Output the (x, y) coordinate of the center of the cell containing the given text.  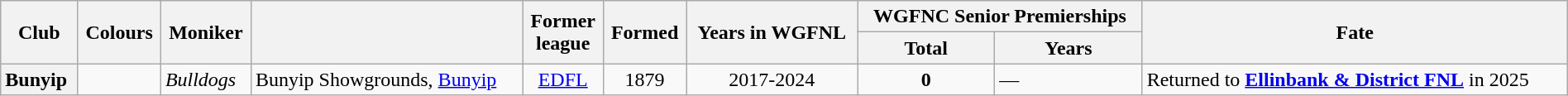
Returned to Ellinbank & District FNL in 2025 (1355, 79)
Bunyip (40, 79)
2017-2024 (772, 79)
Bunyip Showgrounds, Bunyip (387, 79)
— (1068, 79)
Total (926, 48)
Years (1068, 48)
Colours (119, 32)
EDFL (562, 79)
Moniker (205, 32)
Club (40, 32)
Formed (644, 32)
WGFNC Senior Premierships (1000, 17)
Formerleague (562, 32)
0 (926, 79)
Years in WGFNL (772, 32)
Bulldogs (205, 79)
1879 (644, 79)
Fate (1355, 32)
